Locate the cell with the specified text and output its (x, y) center coordinate. 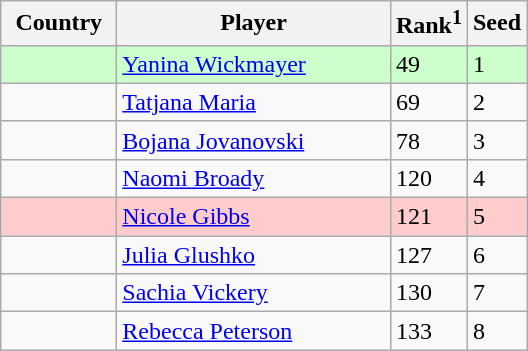
Tatjana Maria (254, 102)
Bojana Jovanovski (254, 140)
3 (496, 140)
Nicole Gibbs (254, 217)
133 (428, 331)
Naomi Broady (254, 178)
4 (496, 178)
Julia Glushko (254, 255)
1 (496, 64)
127 (428, 255)
8 (496, 331)
7 (496, 293)
130 (428, 293)
Sachia Vickery (254, 293)
120 (428, 178)
Rank1 (428, 24)
Seed (496, 24)
5 (496, 217)
Rebecca Peterson (254, 331)
Yanina Wickmayer (254, 64)
49 (428, 64)
6 (496, 255)
121 (428, 217)
2 (496, 102)
69 (428, 102)
78 (428, 140)
Player (254, 24)
Country (59, 24)
